Capture the cell that displays the provided text and extract its (X, Y) central coordinate. 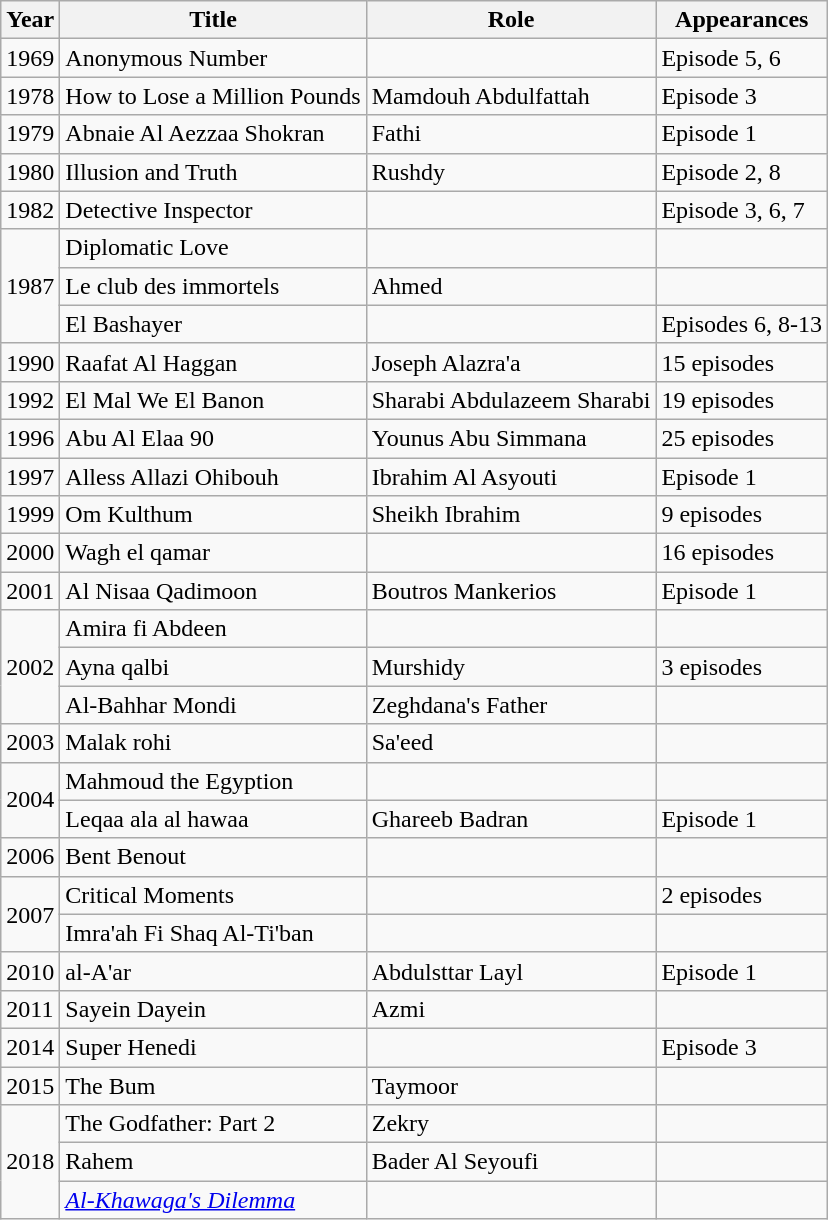
Alless Allazi Ohibouh (213, 477)
1996 (30, 438)
Critical Moments (213, 895)
1987 (30, 286)
2003 (30, 743)
Bent Benout (213, 857)
2018 (30, 1162)
2001 (30, 591)
1982 (30, 210)
Joseph Alazra'a (511, 362)
Al-Bahhar Mondi (213, 705)
Super Henedi (213, 1047)
Sayein Dayein (213, 1009)
Raafat Al Haggan (213, 362)
Al Nisaa Qadimoon (213, 591)
Wagh el qamar (213, 553)
Episode 2, 8 (742, 172)
Zekry (511, 1124)
Mamdouh Abdulfattah (511, 96)
Al-Khawaga's Dilemma (213, 1200)
Younus Abu Simmana (511, 438)
1969 (30, 58)
1978 (30, 96)
Episode 5, 6 (742, 58)
Episodes 6, 8-13 (742, 324)
al-A'ar (213, 971)
The Bum (213, 1085)
Detective Inspector (213, 210)
1997 (30, 477)
2004 (30, 800)
Ahmed (511, 286)
Sharabi Abdulazeem Sharabi (511, 400)
9 episodes (742, 515)
Sheikh Ibrahim (511, 515)
Rahem (213, 1162)
Title (213, 20)
Om Kulthum (213, 515)
Sa'eed (511, 743)
Bader Al Seyoufi (511, 1162)
How to Lose a Million Pounds (213, 96)
19 episodes (742, 400)
1979 (30, 134)
Ibrahim Al Asyouti (511, 477)
2002 (30, 667)
Imra'ah Fi Shaq Al-Ti'ban (213, 933)
Fathi (511, 134)
El Bashayer (213, 324)
Abnaie Al Aezzaa Shokran (213, 134)
16 episodes (742, 553)
1999 (30, 515)
Episode 3, 6, 7 (742, 210)
Taymoor (511, 1085)
2014 (30, 1047)
1990 (30, 362)
2011 (30, 1009)
2015 (30, 1085)
3 episodes (742, 667)
Abdulsttar Layl (511, 971)
Leqaa ala al hawaa (213, 819)
Illusion and Truth (213, 172)
The Godfather: Part 2 (213, 1124)
Anonymous Number (213, 58)
Ghareeb Badran (511, 819)
Ayna qalbi (213, 667)
Abu Al Elaa 90 (213, 438)
1980 (30, 172)
Rushdy (511, 172)
1992 (30, 400)
Mahmoud the Egyption (213, 781)
Year (30, 20)
25 episodes (742, 438)
Malak rohi (213, 743)
Azmi (511, 1009)
2 episodes (742, 895)
Le club des immortels (213, 286)
2007 (30, 914)
Amira fi Abdeen (213, 629)
Diplomatic Love (213, 248)
15 episodes (742, 362)
Zeghdana's Father (511, 705)
Boutros Mankerios (511, 591)
El Mal We El Banon (213, 400)
Role (511, 20)
Murshidy (511, 667)
2010 (30, 971)
2006 (30, 857)
Appearances (742, 20)
2000 (30, 553)
